Find where the given text appears and provide that cell's center as [x, y] coordinate. 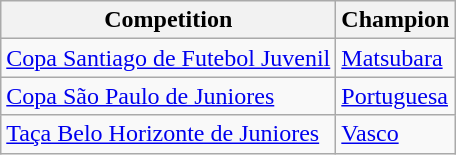
Taça Belo Horizonte de Juniores [168, 134]
Vasco [396, 134]
Champion [396, 20]
Portuguesa [396, 96]
Copa São Paulo de Juniores [168, 96]
Copa Santiago de Futebol Juvenil [168, 58]
Competition [168, 20]
Matsubara [396, 58]
